Pinpoint the cell where the given text exists, returning its [x, y] midpoint coordinate. 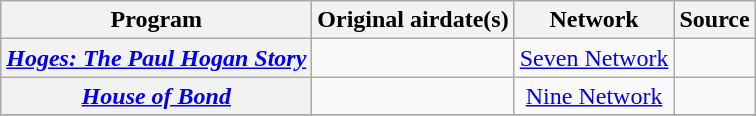
Nine Network [594, 96]
House of Bond [156, 96]
Seven Network [594, 58]
Program [156, 20]
Network [594, 20]
Source [714, 20]
Hoges: The Paul Hogan Story [156, 58]
Original airdate(s) [413, 20]
